Identify which cell holds the provided text, then report its (x, y) central coordinate. 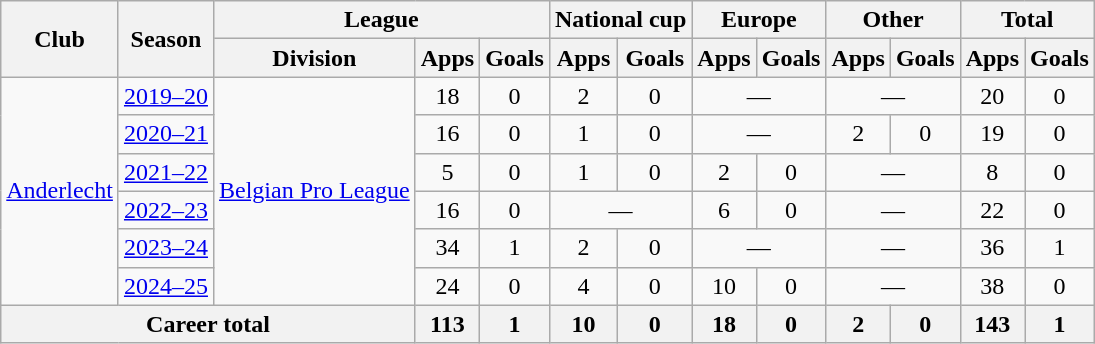
2021–22 (166, 172)
36 (992, 248)
Total (1027, 20)
20 (992, 96)
113 (447, 324)
Season (166, 39)
League (381, 20)
Europe (759, 20)
2023–24 (166, 248)
143 (992, 324)
34 (447, 248)
National cup (620, 20)
Career total (208, 324)
4 (583, 286)
24 (447, 286)
2019–20 (166, 96)
2022–23 (166, 210)
Other (893, 20)
22 (992, 210)
5 (447, 172)
19 (992, 134)
2024–25 (166, 286)
6 (724, 210)
2020–21 (166, 134)
Anderlecht (60, 191)
Division (314, 58)
8 (992, 172)
38 (992, 286)
Belgian Pro League (314, 191)
Club (60, 39)
